Provide the (x, y) coordinate of the cell's center where the given text is located.  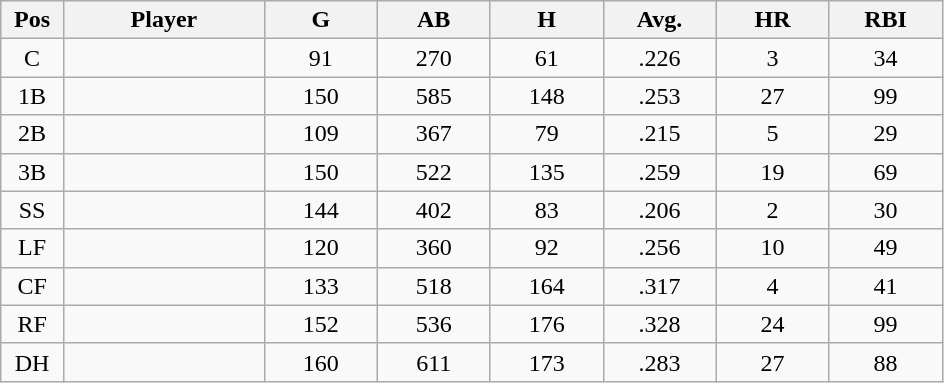
88 (886, 362)
144 (320, 210)
160 (320, 362)
360 (434, 248)
164 (546, 286)
518 (434, 286)
.253 (660, 96)
.215 (660, 134)
152 (320, 324)
3 (772, 58)
H (546, 20)
LF (32, 248)
270 (434, 58)
3B (32, 172)
34 (886, 58)
148 (546, 96)
Pos (32, 20)
402 (434, 210)
2 (772, 210)
173 (546, 362)
19 (772, 172)
AB (434, 20)
4 (772, 286)
G (320, 20)
Avg. (660, 20)
61 (546, 58)
Player (164, 20)
C (32, 58)
1B (32, 96)
49 (886, 248)
10 (772, 248)
.206 (660, 210)
.283 (660, 362)
79 (546, 134)
2B (32, 134)
RBI (886, 20)
SS (32, 210)
RF (32, 324)
.317 (660, 286)
611 (434, 362)
.259 (660, 172)
536 (434, 324)
92 (546, 248)
5 (772, 134)
109 (320, 134)
CF (32, 286)
HR (772, 20)
.328 (660, 324)
91 (320, 58)
41 (886, 286)
69 (886, 172)
83 (546, 210)
.226 (660, 58)
585 (434, 96)
367 (434, 134)
120 (320, 248)
176 (546, 324)
DH (32, 362)
.256 (660, 248)
135 (546, 172)
522 (434, 172)
133 (320, 286)
24 (772, 324)
29 (886, 134)
30 (886, 210)
